Output the (X, Y) coordinate of the center of the cell containing the given text.  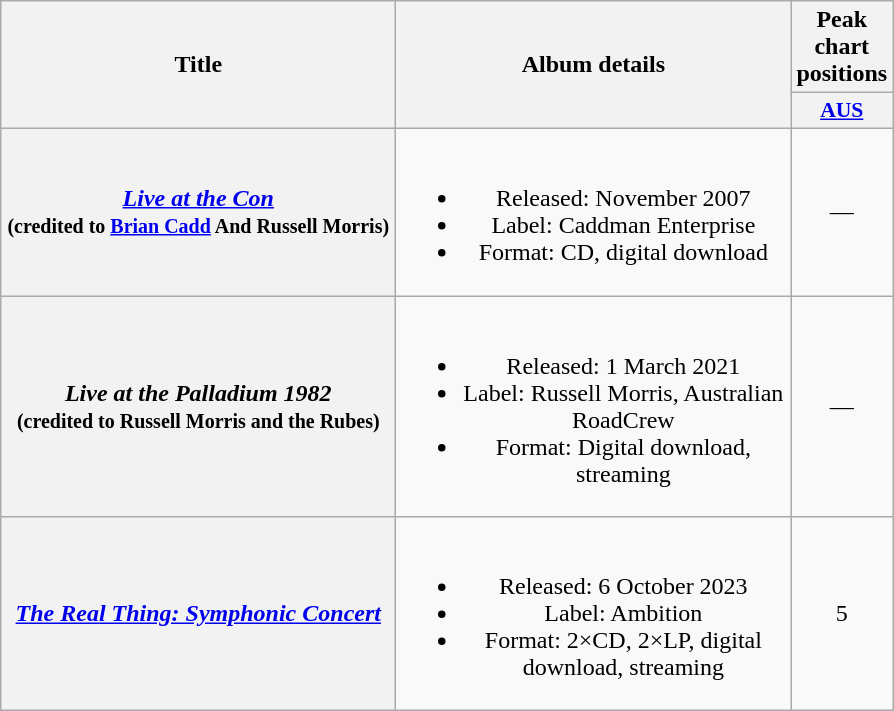
AUS (842, 111)
Peak chart positions (842, 47)
5 (842, 614)
Live at the Palladium 1982 (credited to Russell Morris and the Rubes) (198, 406)
The Real Thing: Symphonic Concert (198, 614)
Title (198, 65)
Album details (594, 65)
Released: November 2007Label: Caddman EnterpriseFormat: CD, digital download (594, 212)
Released: 1 March 2021Label: Russell Morris, Australian RoadCrewFormat: Digital download, streaming (594, 406)
Live at the Con (credited to Brian Cadd And Russell Morris) (198, 212)
Released: 6 October 2023Label: AmbitionFormat: 2×CD, 2×LP, digital download, streaming (594, 614)
